Provide the [X, Y] coordinate of the cell's center where the given text is located.  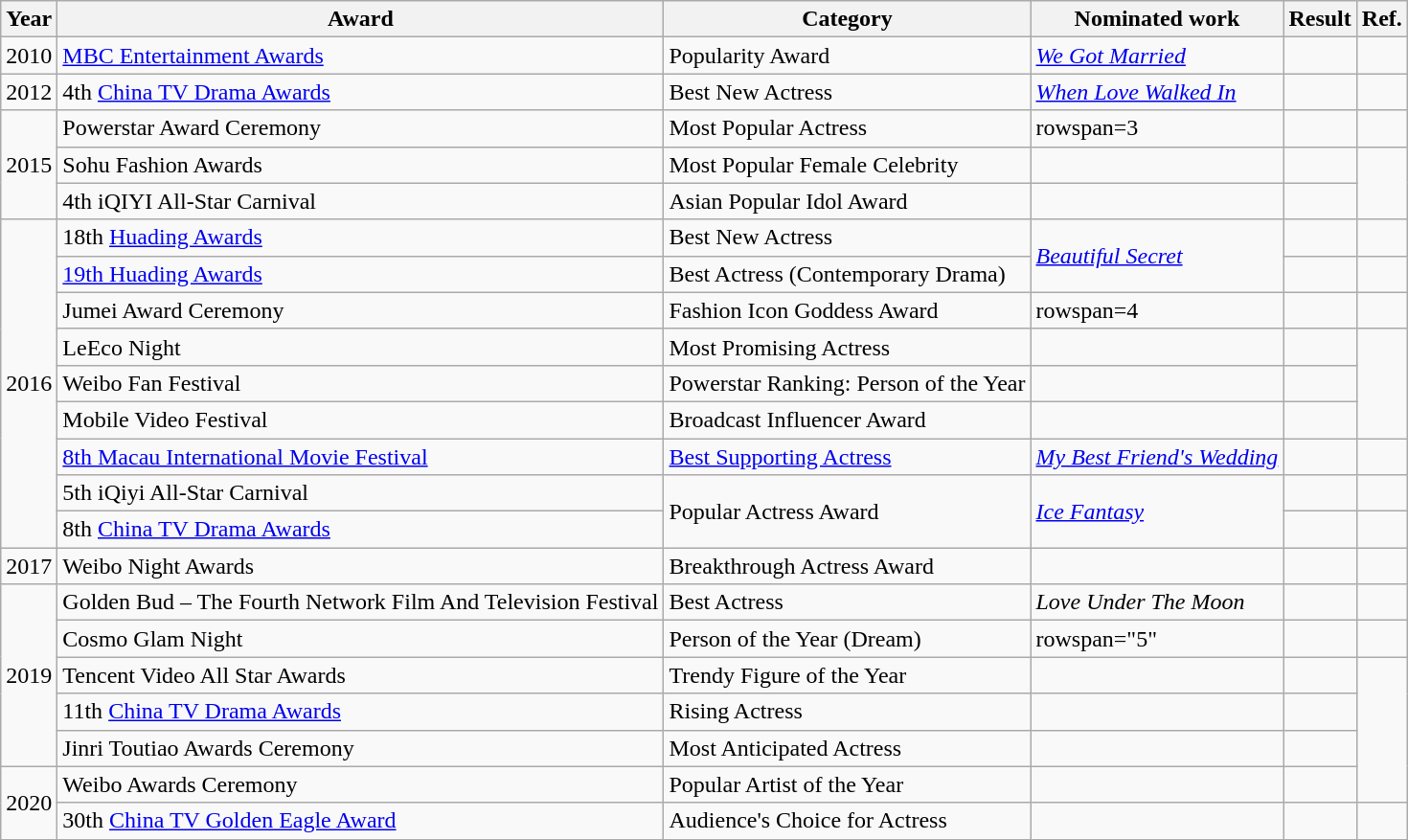
MBC Entertainment Awards [360, 56]
Nominated work [1157, 19]
Weibo Night Awards [360, 566]
Tencent Video All Star Awards [360, 675]
11th China TV Drama Awards [360, 712]
8th China TV Drama Awards [360, 530]
Popularity Award [847, 56]
2012 [29, 92]
Weibo Awards Ceremony [360, 784]
Mobile Video Festival [360, 420]
Result [1320, 19]
When Love Walked In [1157, 92]
Best Supporting Actress [847, 457]
Jinri Toutiao Awards Ceremony [360, 748]
2015 [29, 165]
My Best Friend's Wedding [1157, 457]
Jumei Award Ceremony [360, 310]
2010 [29, 56]
2020 [29, 803]
Most Anticipated Actress [847, 748]
4th iQIYI All-Star Carnival [360, 201]
18th Huading Awards [360, 238]
Fashion Icon Goddess Award [847, 310]
Love Under The Moon [1157, 602]
2019 [29, 675]
LeEco Night [360, 347]
4th China TV Drama Awards [360, 92]
Sohu Fashion Awards [360, 165]
Cosmo Glam Night [360, 639]
Year [29, 19]
2016 [29, 383]
Rising Actress [847, 712]
Trendy Figure of the Year [847, 675]
Powerstar Ranking: Person of the Year [847, 383]
Most Popular Female Celebrity [847, 165]
5th iQiyi All-Star Carnival [360, 493]
Golden Bud – The Fourth Network Film And Television Festival [360, 602]
rowspan="5" [1157, 639]
Category [847, 19]
Person of the Year (Dream) [847, 639]
Ice Fantasy [1157, 511]
8th Macau International Movie Festival [360, 457]
Audience's Choice for Actress [847, 821]
Most Promising Actress [847, 347]
2017 [29, 566]
rowspan=3 [1157, 128]
Broadcast Influencer Award [847, 420]
19th Huading Awards [360, 274]
Award [360, 19]
Best Actress (Contemporary Drama) [847, 274]
30th China TV Golden Eagle Award [360, 821]
Breakthrough Actress Award [847, 566]
Best Actress [847, 602]
rowspan=4 [1157, 310]
Popular Actress Award [847, 511]
Ref. [1381, 19]
We Got Married [1157, 56]
Popular Artist of the Year [847, 784]
Powerstar Award Ceremony [360, 128]
Beautiful Secret [1157, 256]
Asian Popular Idol Award [847, 201]
Most Popular Actress [847, 128]
Weibo Fan Festival [360, 383]
